Capture the cell that displays the provided text and extract its (x, y) central coordinate. 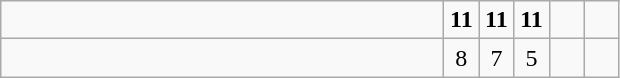
8 (462, 58)
7 (496, 58)
5 (532, 58)
